From the cell containing the given text, extract its center point as [x, y] coordinate. 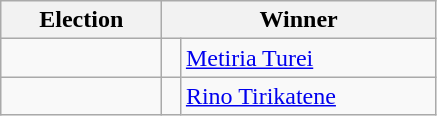
Election [82, 20]
Metiria Turei [308, 58]
Rino Tirikatene [308, 96]
Winner [299, 20]
